Scan for the cell matching the given text and deliver its (X, Y) coordinate at center. 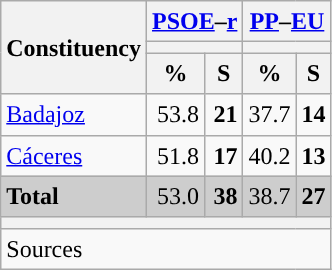
40.2 (270, 156)
51.8 (175, 156)
Constituency (74, 48)
53.0 (175, 196)
PP–EU (287, 22)
17 (224, 156)
38.7 (270, 196)
13 (314, 156)
53.8 (175, 114)
Sources (166, 248)
37.7 (270, 114)
27 (314, 196)
21 (224, 114)
Total (74, 196)
PSOE–r (194, 22)
14 (314, 114)
38 (224, 196)
Badajoz (74, 114)
Cáceres (74, 156)
